Identify which cell holds the provided text, then report its [x, y] central coordinate. 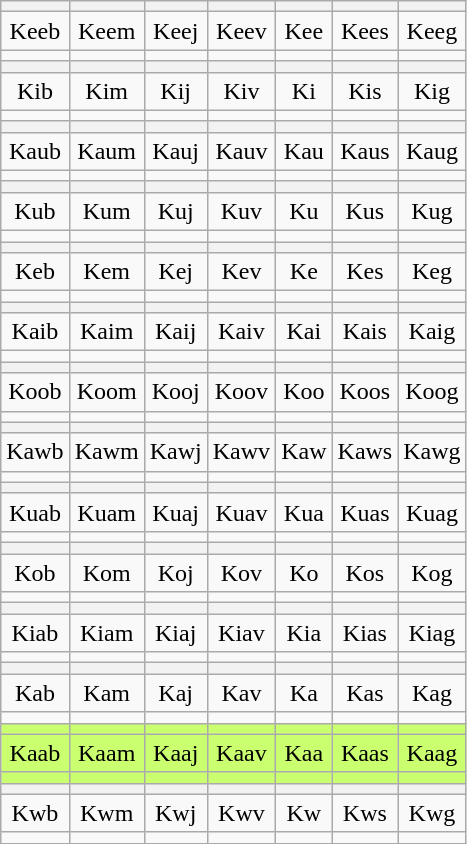
Kws [365, 813]
Keeg [432, 31]
Keem [106, 31]
Ka [304, 693]
Keeb [35, 31]
Kev [241, 272]
Kam [106, 693]
Kaa [304, 753]
Kaim [106, 332]
Kuas [365, 512]
Keb [35, 272]
Kaav [241, 753]
Kiag [432, 633]
Kiv [241, 91]
Kej [176, 272]
Kub [35, 211]
Kooj [176, 392]
Kiab [35, 633]
Kiam [106, 633]
Kaum [106, 151]
Kim [106, 91]
Kiav [241, 633]
Ke [304, 272]
Kaaj [176, 753]
Keev [241, 31]
Kaag [432, 753]
Kes [365, 272]
Kum [106, 211]
Kawg [432, 452]
Kwm [106, 813]
Kais [365, 332]
Kuv [241, 211]
Kug [432, 211]
Kawv [241, 452]
Kaij [176, 332]
Kig [432, 91]
Kai [304, 332]
Kwb [35, 813]
Ki [304, 91]
Kwg [432, 813]
Kua [304, 512]
Koob [35, 392]
Kawj [176, 452]
Kee [304, 31]
Kees [365, 31]
Kwj [176, 813]
Kia [304, 633]
Kaus [365, 151]
Kwv [241, 813]
Kis [365, 91]
Ko [304, 573]
Kom [106, 573]
Koo [304, 392]
Kaug [432, 151]
Kuav [241, 512]
Kem [106, 272]
Kuab [35, 512]
Kog [432, 573]
Koos [365, 392]
Kawb [35, 452]
Kuam [106, 512]
Kaam [106, 753]
Kauv [241, 151]
Kaub [35, 151]
Koom [106, 392]
Kaab [35, 753]
Kias [365, 633]
Keg [432, 272]
Kas [365, 693]
Ku [304, 211]
Koog [432, 392]
Kw [304, 813]
Kuag [432, 512]
Kaws [365, 452]
Kaas [365, 753]
Kav [241, 693]
Kus [365, 211]
Kauj [176, 151]
Kos [365, 573]
Kaib [35, 332]
Kau [304, 151]
Kaw [304, 452]
Kawm [106, 452]
Kag [432, 693]
Kib [35, 91]
Kuj [176, 211]
Kab [35, 693]
Kiaj [176, 633]
Kaj [176, 693]
Keej [176, 31]
Kuaj [176, 512]
Kob [35, 573]
Kov [241, 573]
Koj [176, 573]
Kij [176, 91]
Kaiv [241, 332]
Koov [241, 392]
Kaig [432, 332]
